Output the [x, y] coordinate of the center of the cell containing the given text.  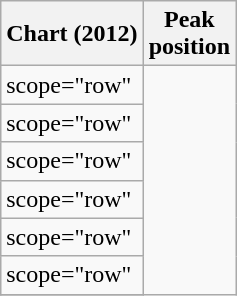
Peakposition [189, 34]
Chart (2012) [72, 34]
